From the cell containing the given text, extract its center point as [x, y] coordinate. 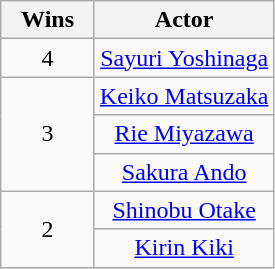
Sakura Ando [184, 172]
Wins [48, 20]
Actor [184, 20]
Kirin Kiki [184, 248]
Rie Miyazawa [184, 134]
Sayuri Yoshinaga [184, 58]
2 [48, 229]
4 [48, 58]
3 [48, 134]
Shinobu Otake [184, 210]
Keiko Matsuzaka [184, 96]
